Locate the cell with the specified text and output its [x, y] center coordinate. 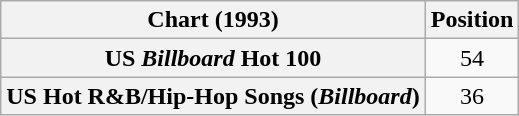
Chart (1993) [213, 20]
US Billboard Hot 100 [213, 58]
54 [472, 58]
US Hot R&B/Hip-Hop Songs (Billboard) [213, 96]
36 [472, 96]
Position [472, 20]
